Return the [X, Y] coordinate for the center point of the cell that contains the specified text.  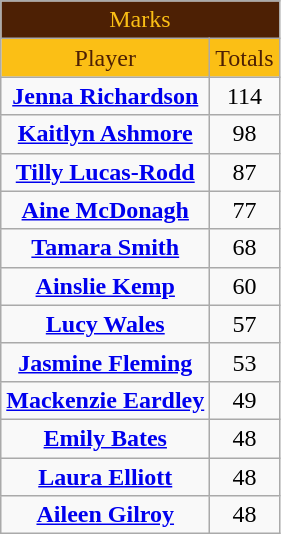
49 [244, 400]
Lucy Wales [106, 324]
Jenna Richardson [106, 96]
Tamara Smith [106, 248]
Player [106, 58]
Totals [244, 58]
77 [244, 210]
Kaitlyn Ashmore [106, 134]
Laura Elliott [106, 477]
Emily Bates [106, 438]
Tilly Lucas-Rodd [106, 172]
57 [244, 324]
Aileen Gilroy [106, 515]
Aine McDonagh [106, 210]
Marks [140, 20]
Ainslie Kemp [106, 286]
60 [244, 286]
87 [244, 172]
53 [244, 362]
114 [244, 96]
68 [244, 248]
Jasmine Fleming [106, 362]
98 [244, 134]
Mackenzie Eardley [106, 400]
